Return the [x, y] coordinate for the center point of the cell that contains the specified text.  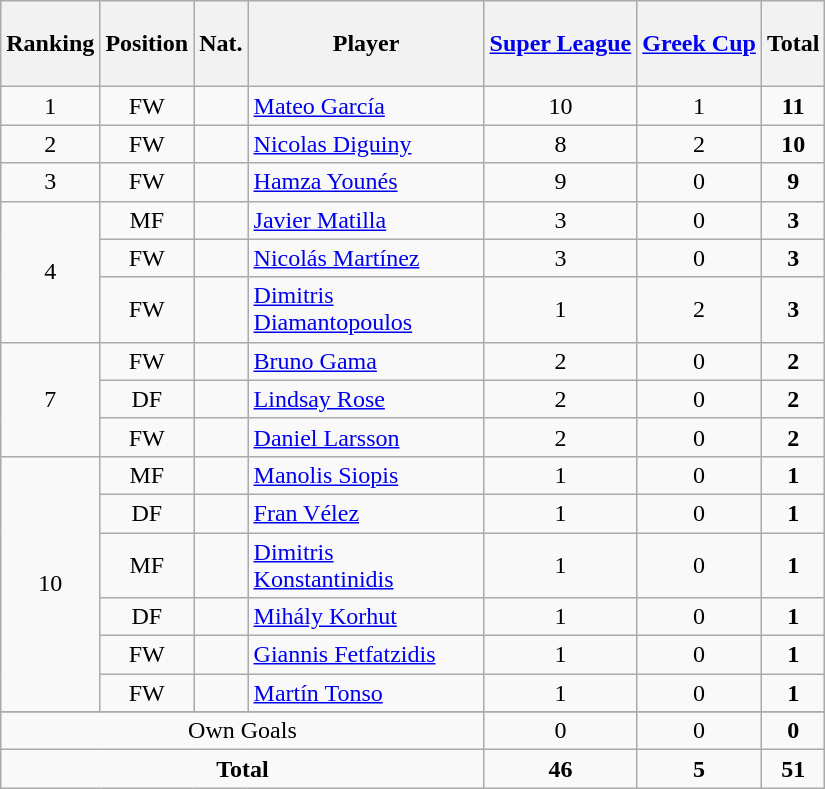
Super League [560, 44]
Nat. [221, 44]
Mateo García [366, 106]
4 [50, 272]
Own Goals [242, 731]
46 [560, 769]
Dimitris Diamantopoulos [366, 310]
Daniel Larsson [366, 437]
Nicolas Diguiny [366, 144]
8 [560, 144]
Bruno Gama [366, 361]
Dimitris Konstantinidis [366, 564]
51 [793, 769]
7 [50, 399]
Manolis Siopis [366, 475]
Greek Cup [700, 44]
Player [366, 44]
Mihály Korhut [366, 617]
Nicolás Martínez [366, 258]
Hamza Younés [366, 182]
Giannis Fetfatzidis [366, 655]
5 [700, 769]
Position [147, 44]
Ranking [50, 44]
11 [793, 106]
Martín Tonso [366, 693]
Fran Vélez [366, 513]
Javier Matilla [366, 220]
Lindsay Rose [366, 399]
